From the cell containing the given text, extract its center point as (x, y) coordinate. 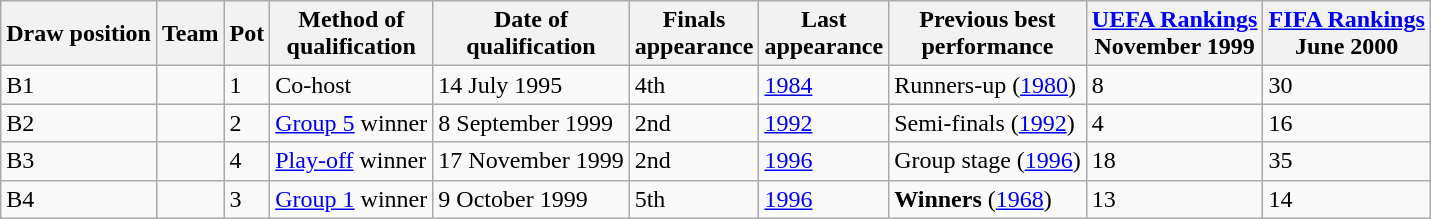
Lastappearance (824, 34)
5th (694, 199)
2 (247, 123)
Method ofqualification (352, 34)
Previous bestperformance (988, 34)
18 (1174, 161)
14 (1346, 199)
Group stage (1996) (988, 161)
B1 (79, 85)
Finalsappearance (694, 34)
Team (190, 34)
B4 (79, 199)
14 July 1995 (531, 85)
UEFA RankingsNovember 1999 (1174, 34)
Co-host (352, 85)
1984 (824, 85)
4th (694, 85)
9 October 1999 (531, 199)
3 (247, 199)
B3 (79, 161)
Pot (247, 34)
1 (247, 85)
Date ofqualification (531, 34)
8 (1174, 85)
Winners (1968) (988, 199)
8 September 1999 (531, 123)
35 (1346, 161)
Group 5 winner (352, 123)
Semi-finals (1992) (988, 123)
Play-off winner (352, 161)
B2 (79, 123)
17 November 1999 (531, 161)
13 (1174, 199)
1992 (824, 123)
FIFA RankingsJune 2000 (1346, 34)
30 (1346, 85)
Draw position (79, 34)
Runners-up (1980) (988, 85)
16 (1346, 123)
Group 1 winner (352, 199)
